Return (X, Y) of the center of cell containing provided text 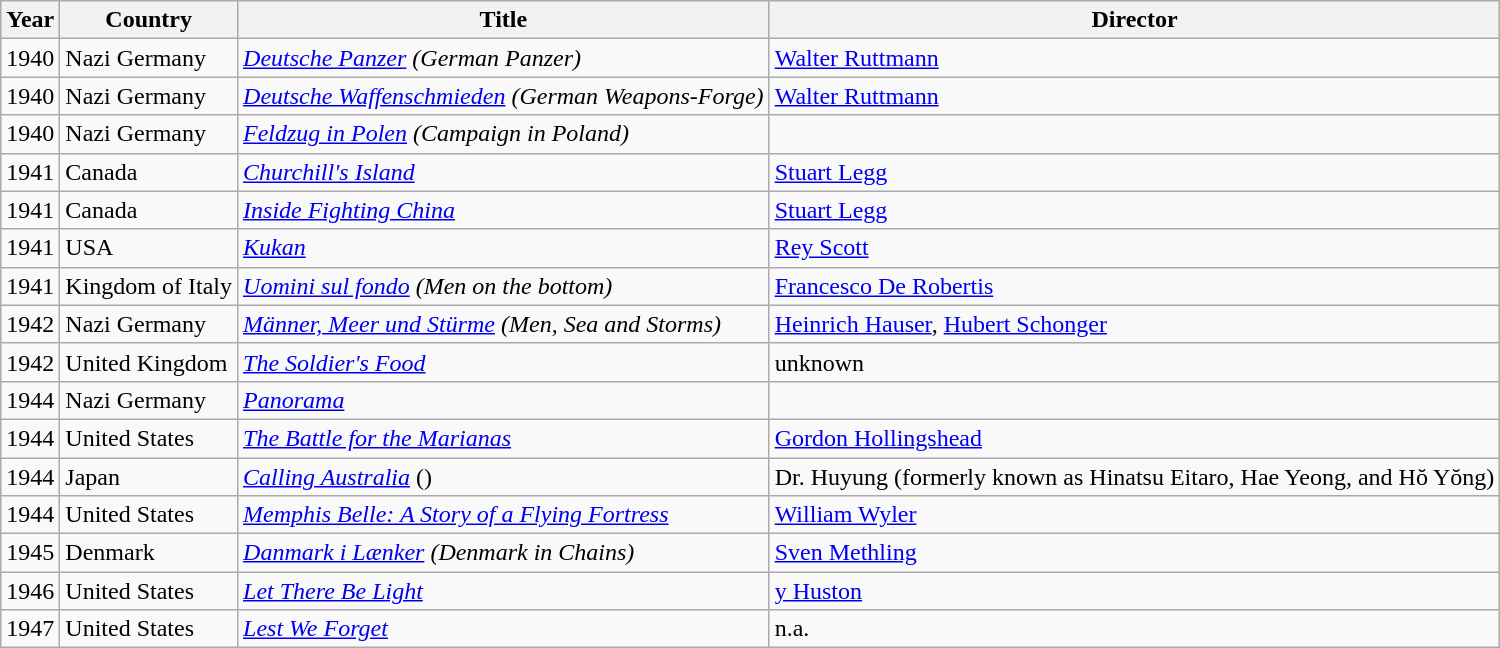
Gordon Hollingshead (1134, 438)
Deutsche Panzer (German Panzer) (504, 58)
USA (149, 248)
Panorama (504, 400)
Kukan (504, 248)
Japan (149, 477)
Kingdom of Italy (149, 286)
Inside Fighting China (504, 210)
Memphis Belle: A Story of a Flying Fortress (504, 515)
Let There Be Light (504, 591)
Sven Methling (1134, 553)
Heinrich Hauser, Hubert Schonger (1134, 324)
The Soldier's Food (504, 362)
unknown (1134, 362)
1945 (30, 553)
y Huston (1134, 591)
The Battle for the Marianas (504, 438)
Männer, Meer und Stürme (Men, Sea and Storms) (504, 324)
Deutsche Waffenschmieden (German Weapons-Forge) (504, 96)
Churchill's Island (504, 172)
Rey Scott (1134, 248)
Denmark (149, 553)
William Wyler (1134, 515)
United Kingdom (149, 362)
Title (504, 20)
1947 (30, 629)
Country (149, 20)
n.a. (1134, 629)
1946 (30, 591)
Feldzug in Polen (Campaign in Poland) (504, 134)
Director (1134, 20)
Calling Australia () (504, 477)
Lest We Forget (504, 629)
Francesco De Robertis (1134, 286)
Dr. Huyung (formerly known as Hinatsu Eitaro, Hae Yeong, and Hŏ Yŏng) (1134, 477)
Year (30, 20)
Uomini sul fondo (Men on the bottom) (504, 286)
Danmark i Lænker (Denmark in Chains) (504, 553)
